For the text-containing cell, return its midpoint in (X, Y) coordinate format. 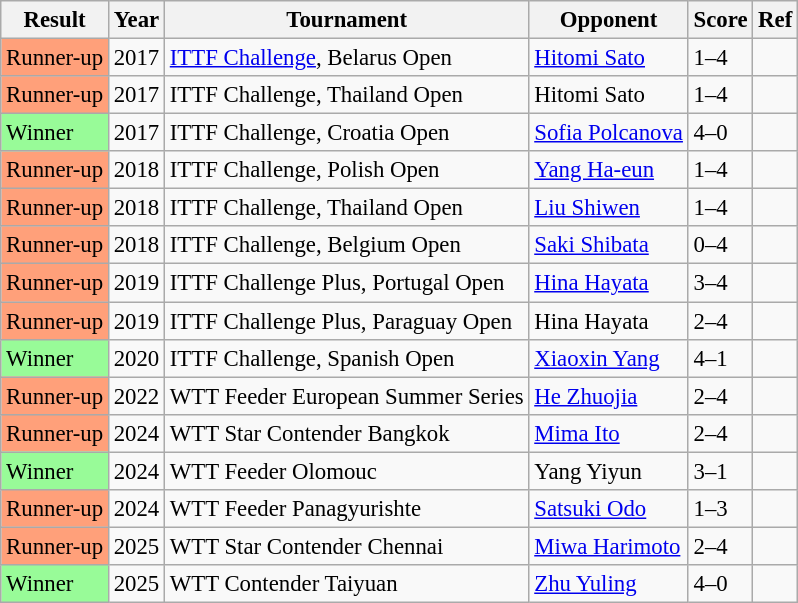
2022 (136, 396)
Tournament (346, 20)
2020 (136, 358)
He Zhuojia (608, 396)
ITTF Challenge, Spanish Open (346, 358)
3–4 (720, 283)
Result (55, 20)
ITTF Challenge Plus, Paraguay Open (346, 321)
ITTF Challenge, Belgium Open (346, 245)
0–4 (720, 245)
3–1 (720, 471)
4–1 (720, 358)
WTT Feeder Olomouc (346, 471)
1–3 (720, 509)
Mima Ito (608, 433)
WTT Contender Taiyuan (346, 584)
Score (720, 20)
Zhu Yuling (608, 584)
Year (136, 20)
Saki Shibata (608, 245)
Xiaoxin Yang (608, 358)
ITTF Challenge, Croatia Open (346, 133)
Liu Shiwen (608, 208)
WTT Star Contender Chennai (346, 546)
Miwa Harimoto (608, 546)
WTT Feeder European Summer Series (346, 396)
WTT Star Contender Bangkok (346, 433)
Opponent (608, 20)
Satsuki Odo (608, 509)
Yang Yiyun (608, 471)
ITTF Challenge Plus, Portugal Open (346, 283)
WTT Feeder Panagyurishte (346, 509)
Sofia Polcanova (608, 133)
ITTF Challenge, Belarus Open (346, 58)
ITTF Challenge, Polish Open (346, 170)
Ref (776, 20)
Yang Ha-eun (608, 170)
